Search for the cell housing the specified text and yield its (X, Y) center coordinate. 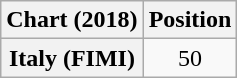
50 (190, 58)
Italy (FIMI) (72, 58)
Chart (2018) (72, 20)
Position (190, 20)
